Locate the cell with the specified text and output its (x, y) center coordinate. 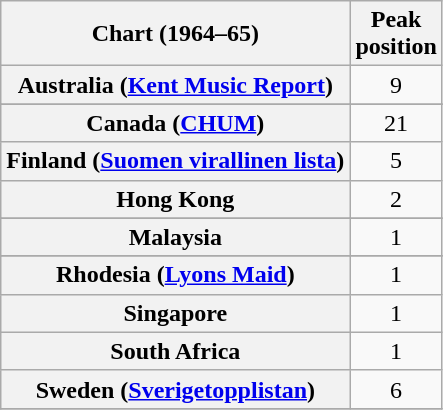
21 (396, 123)
Rhodesia (Lyons Maid) (176, 275)
2 (396, 199)
Sweden (Sverigetopplistan) (176, 389)
Singapore (176, 313)
5 (396, 161)
Peakposition (396, 34)
Australia (Kent Music Report) (176, 85)
South Africa (176, 351)
6 (396, 389)
Hong Kong (176, 199)
9 (396, 85)
Chart (1964–65) (176, 34)
Finland (Suomen virallinen lista) (176, 161)
Malaysia (176, 237)
Canada (CHUM) (176, 123)
